Find where the given text appears and provide that cell's center as [X, Y] coordinate. 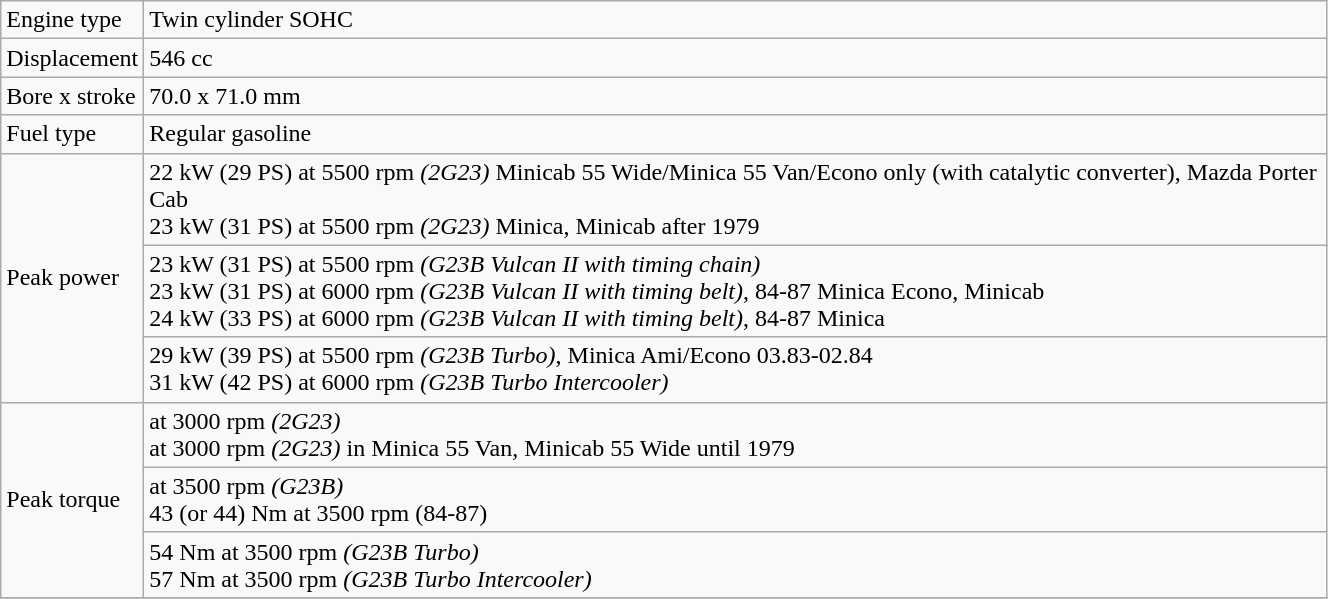
Bore x stroke [72, 96]
70.0 x 71.0 mm [736, 96]
Twin cylinder SOHC [736, 20]
29 kW (39 PS) at 5500 rpm (G23B Turbo), Minica Ami/Econo 03.83-02.8431 kW (42 PS) at 6000 rpm (G23B Turbo Intercooler) [736, 370]
Fuel type [72, 134]
54 Nm at 3500 rpm (G23B Turbo)57 Nm at 3500 rpm (G23B Turbo Intercooler) [736, 564]
546 cc [736, 58]
Displacement [72, 58]
Regular gasoline [736, 134]
Peak power [72, 278]
Engine type [72, 20]
Peak torque [72, 500]
at 3000 rpm (2G23) at 3000 rpm (2G23) in Minica 55 Van, Minicab 55 Wide until 1979 [736, 434]
at 3500 rpm (G23B)43 (or 44) Nm at 3500 rpm (84-87) [736, 500]
